Return (X, Y) of the center of cell containing provided text 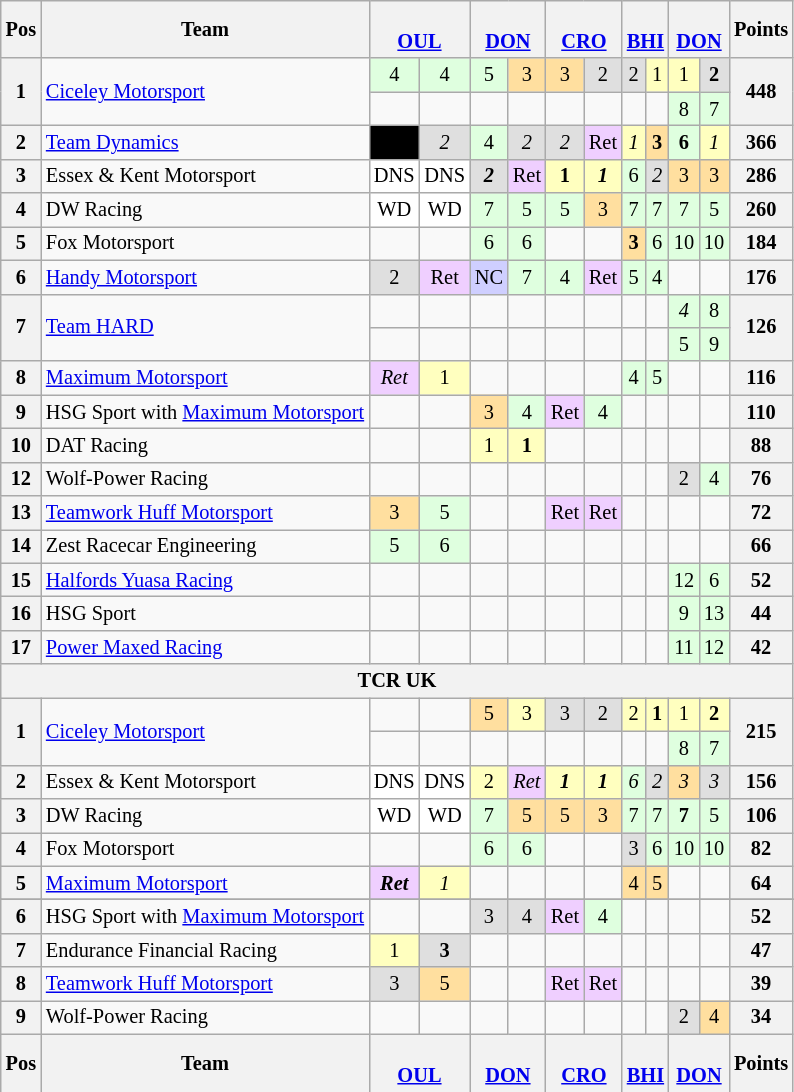
DAT Racing (205, 445)
88 (761, 445)
17 (21, 647)
NC (489, 277)
Team Dynamics (205, 142)
11 (684, 647)
110 (761, 412)
Team HARD (205, 328)
15 (21, 580)
39 (761, 984)
Zest Racecar Engineering (205, 546)
76 (761, 479)
16 (21, 613)
Endurance Financial Racing (205, 950)
215 (761, 730)
Halfords Yuasa Racing (205, 580)
184 (761, 243)
366 (761, 142)
47 (761, 950)
106 (761, 815)
126 (761, 328)
260 (761, 210)
116 (761, 378)
44 (761, 613)
66 (761, 546)
TCR UK (397, 681)
82 (761, 849)
Handy Motorsport (205, 277)
14 (21, 546)
286 (761, 176)
HSG Sport (205, 613)
176 (761, 277)
156 (761, 782)
448 (761, 92)
42 (761, 647)
34 (761, 1017)
64 (761, 883)
72 (761, 513)
Power Maxed Racing (205, 647)
